Search for the cell housing the specified text and yield its [X, Y] center coordinate. 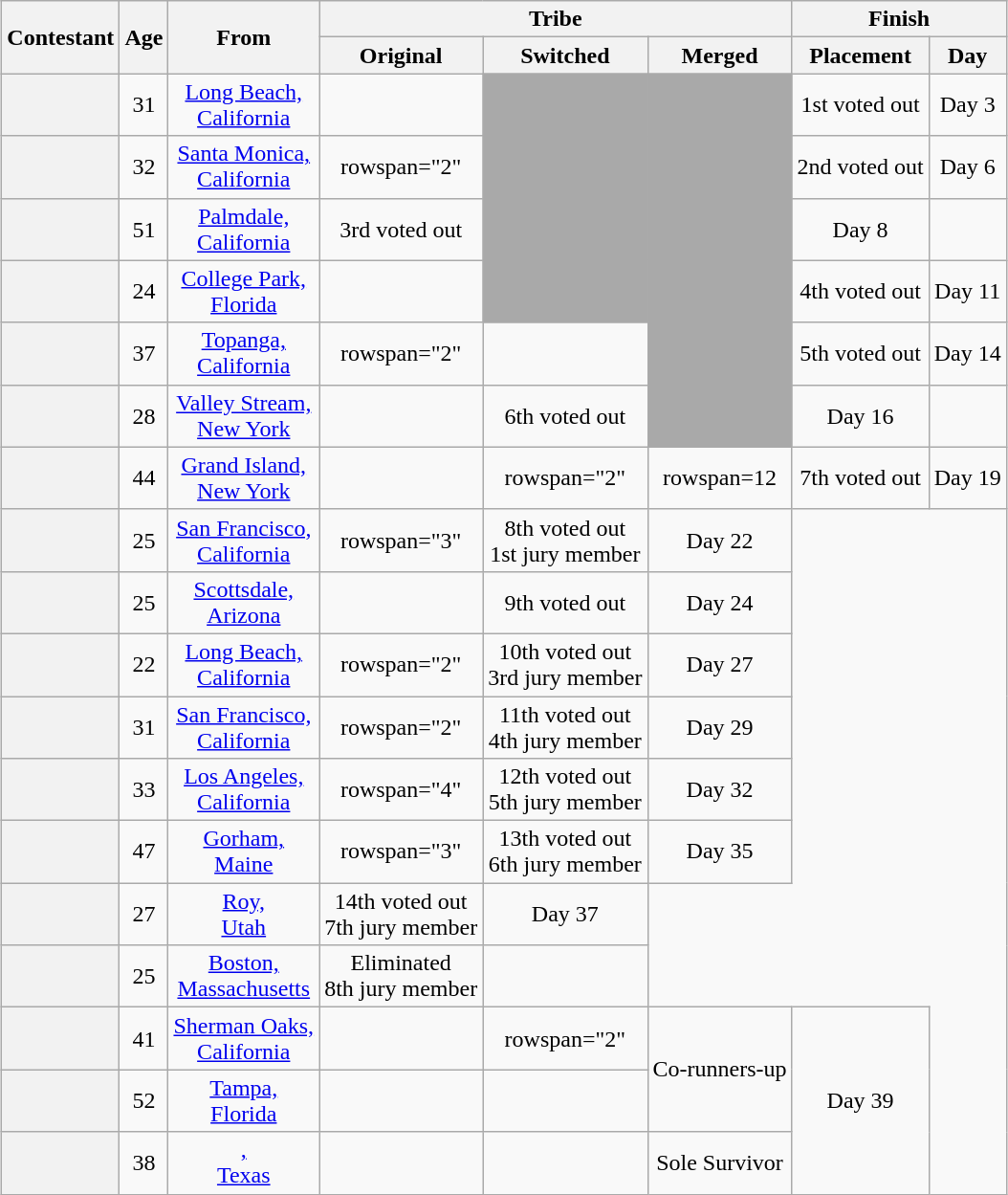
13th voted out6th jury member [565, 852]
Original [402, 55]
Day [968, 55]
Los Angeles,California [244, 790]
Santa Monica,California [244, 166]
3rd voted out [402, 230]
8th voted out1st jury member [565, 540]
Roy,Utah [244, 915]
rowspan=12 [719, 478]
11th voted out4th jury member [565, 727]
Topanga,California [244, 354]
24 [143, 291]
rowspan="4" [402, 790]
Day 27 [719, 664]
Day 39 [861, 1100]
44 [143, 478]
Scottsdale,Arizona [244, 603]
Eliminated8th jury member [402, 976]
Switched [565, 55]
,Texas [244, 1163]
6th voted out [565, 415]
2nd voted out [861, 166]
Day 16 [861, 415]
Gorham,Maine [244, 852]
Day 19 [968, 478]
Placement [861, 55]
Tampa,Florida [244, 1100]
5th voted out [861, 354]
52 [143, 1100]
22 [143, 664]
Day 14 [968, 354]
Day 32 [719, 790]
Boston,Massachusetts [244, 976]
9th voted out [565, 603]
Day 8 [861, 230]
38 [143, 1163]
Co-runners-up [719, 1070]
1st voted out [861, 105]
Day 24 [719, 603]
Day 22 [719, 540]
Day 3 [968, 105]
Contestant [61, 37]
Sole Survivor [719, 1163]
7th voted out [861, 478]
14th voted out7th jury member [402, 915]
Day 11 [968, 291]
27 [143, 915]
10th voted out3rd jury member [565, 664]
Day 35 [719, 852]
Valley Stream,New York [244, 415]
33 [143, 790]
Day 37 [565, 915]
Grand Island,New York [244, 478]
Finish [899, 19]
Tribe [556, 19]
Merged [719, 55]
4th voted out [861, 291]
47 [143, 852]
41 [143, 1039]
51 [143, 230]
College Park,Florida [244, 291]
Day 29 [719, 727]
Palmdale,California [244, 230]
Day 6 [968, 166]
28 [143, 415]
37 [143, 354]
Sherman Oaks, California [244, 1039]
32 [143, 166]
12th voted out5th jury member [565, 790]
Age [143, 37]
From [244, 37]
